Output the [X, Y] coordinate of the center of the cell containing the given text.  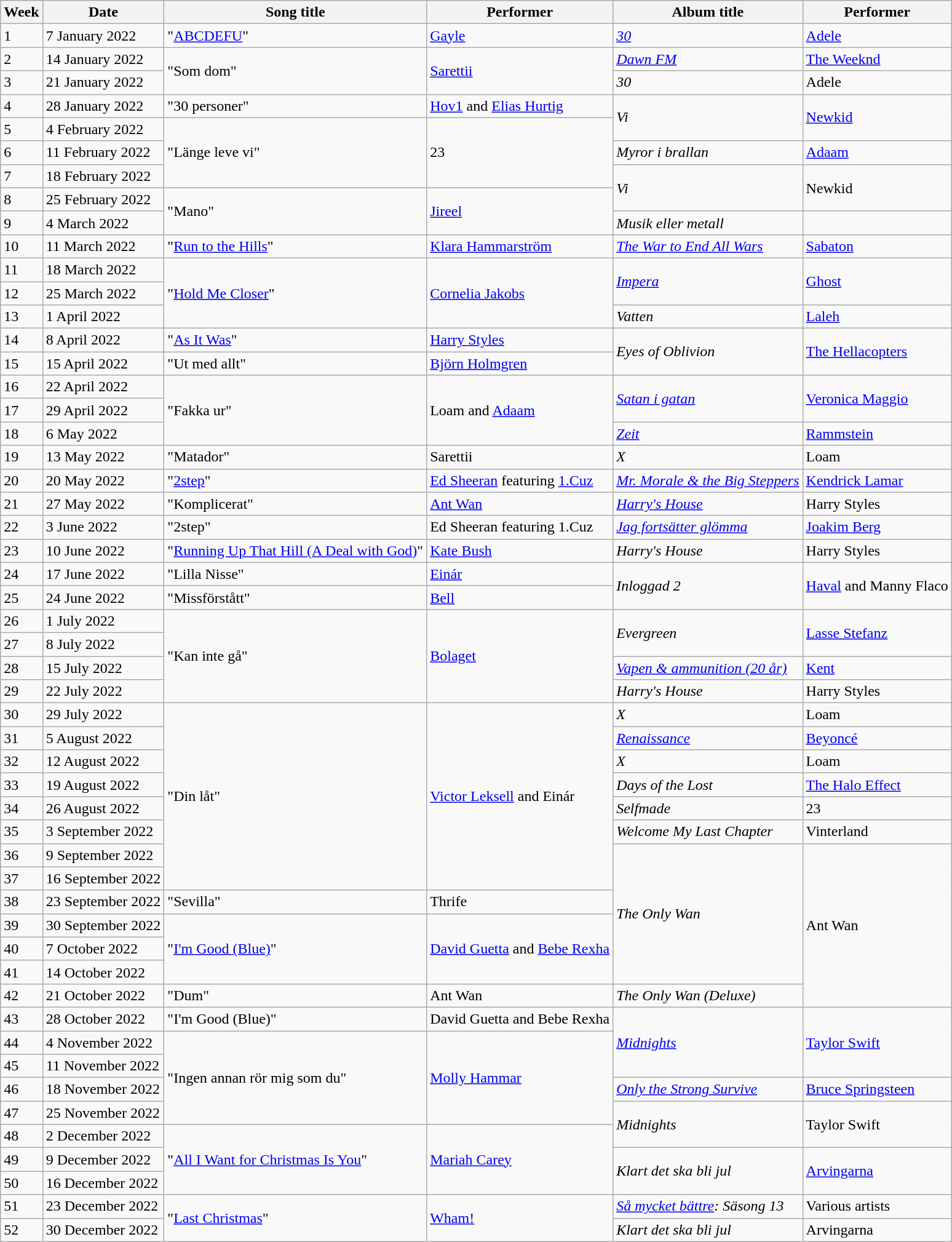
36 [22, 855]
12 August 2022 [103, 762]
Jireel [520, 211]
8 April 2022 [103, 340]
20 May 2022 [103, 480]
2 December 2022 [103, 1136]
7 [22, 176]
13 [22, 317]
14 October 2022 [103, 972]
"Running Up That Hill (A Deal with God)" [295, 551]
Zeit [708, 434]
11 March 2022 [103, 246]
9 December 2022 [103, 1160]
17 June 2022 [103, 574]
"Länge leve vi" [295, 153]
Bruce Springsteen [877, 1089]
Selfmade [708, 808]
49 [22, 1160]
Sabaton [877, 246]
Myror i brallan [708, 153]
Molly Hammar [520, 1078]
29 April 2022 [103, 410]
Kate Bush [520, 551]
23 September 2022 [103, 902]
45 [22, 1066]
18 [22, 434]
22 April 2022 [103, 387]
21 January 2022 [103, 82]
11 [22, 269]
19 [22, 457]
Thrife [520, 902]
"Komplicerat" [295, 504]
15 July 2022 [103, 667]
Date [103, 12]
The Only Wan [708, 914]
Victor Leksell and Einár [520, 797]
The Weeknd [877, 59]
6 May 2022 [103, 434]
Vatten [708, 317]
Hov1 and Elias Hurtig [520, 106]
21 October 2022 [103, 995]
12 [22, 293]
30 December 2022 [103, 1230]
Cornelia Jakobs [520, 293]
18 February 2022 [103, 176]
42 [22, 995]
22 [22, 527]
Impera [708, 281]
"Last Christmas" [295, 1218]
6 [22, 153]
31 [22, 738]
35 [22, 832]
3 June 2022 [103, 527]
4 February 2022 [103, 129]
"Hold Me Closer" [295, 293]
9 [22, 223]
Så mycket bättre: Säsong 13 [708, 1206]
5 [22, 129]
30 September 2022 [103, 925]
Mr. Morale & the Big Steppers [708, 480]
18 March 2022 [103, 269]
Renaissance [708, 738]
25 [22, 597]
Kendrick Lamar [877, 480]
50 [22, 1183]
Adaam [877, 153]
The Halo Effect [877, 785]
"Ut med allt" [295, 364]
52 [22, 1230]
Inloggad 2 [708, 586]
25 November 2022 [103, 1113]
Week [22, 12]
28 January 2022 [103, 106]
Eyes of Oblivion [708, 352]
27 [22, 644]
18 November 2022 [103, 1089]
Song title [295, 12]
Lasse Stefanz [877, 632]
29 [22, 691]
19 August 2022 [103, 785]
38 [22, 902]
32 [22, 762]
16 December 2022 [103, 1183]
Musik eller metall [708, 223]
16 [22, 387]
28 [22, 667]
"Ingen annan rör mig som du" [295, 1078]
40 [22, 949]
"As It Was" [295, 340]
4 [22, 106]
Satan i gatan [708, 399]
44 [22, 1043]
23 December 2022 [103, 1206]
Jag fortsätter glömma [708, 527]
8 [22, 199]
29 July 2022 [103, 715]
"30 personer" [295, 106]
17 [22, 410]
26 [22, 621]
25 March 2022 [103, 293]
Loam and Adaam [520, 410]
"Run to the Hills" [295, 246]
The War to End All Wars [708, 246]
16 September 2022 [103, 878]
Bell [520, 597]
20 [22, 480]
43 [22, 1019]
28 October 2022 [103, 1019]
Gayle [520, 36]
10 June 2022 [103, 551]
Rammstein [877, 434]
33 [22, 785]
37 [22, 878]
Haval and Manny Flaco [877, 586]
25 February 2022 [103, 199]
48 [22, 1136]
Dawn FM [708, 59]
15 April 2022 [103, 364]
1 April 2022 [103, 317]
"Matador" [295, 457]
Joakim Berg [877, 527]
27 May 2022 [103, 504]
Days of the Lost [708, 785]
9 September 2022 [103, 855]
1 [22, 36]
Vinterland [877, 832]
Vapen & ammunition (20 år) [708, 667]
The Hellacopters [877, 352]
51 [22, 1206]
Wham! [520, 1218]
Welcome My Last Chapter [708, 832]
3 [22, 82]
Bolaget [520, 656]
14 [22, 340]
Björn Holmgren [520, 364]
Laleh [877, 317]
4 November 2022 [103, 1043]
The Only Wan (Deluxe) [708, 995]
Ghost [877, 281]
Veronica Maggio [877, 399]
11 November 2022 [103, 1066]
Beyoncé [877, 738]
"Mano" [295, 211]
Mariah Carey [520, 1160]
10 [22, 246]
26 August 2022 [103, 808]
"Sevilla" [295, 902]
15 [22, 364]
39 [22, 925]
47 [22, 1113]
24 June 2022 [103, 597]
1 July 2022 [103, 621]
5 August 2022 [103, 738]
Only the Strong Survive [708, 1089]
"Din låt" [295, 797]
11 February 2022 [103, 153]
24 [22, 574]
7 October 2022 [103, 949]
Einár [520, 574]
21 [22, 504]
"Som dom" [295, 71]
4 March 2022 [103, 223]
Evergreen [708, 632]
22 July 2022 [103, 691]
Various artists [877, 1206]
Album title [708, 12]
"Kan inte gå" [295, 656]
"Missförstått" [295, 597]
3 September 2022 [103, 832]
2 [22, 59]
41 [22, 972]
"Lilla Nisse" [295, 574]
"ABCDEFU" [295, 36]
13 May 2022 [103, 457]
46 [22, 1089]
"Fakka ur" [295, 410]
8 July 2022 [103, 644]
14 January 2022 [103, 59]
34 [22, 808]
7 January 2022 [103, 36]
Kent [877, 667]
Klara Hammarström [520, 246]
"Dum" [295, 995]
"All I Want for Christmas Is You" [295, 1160]
